Scan for the cell matching the given text and deliver its (X, Y) coordinate at center. 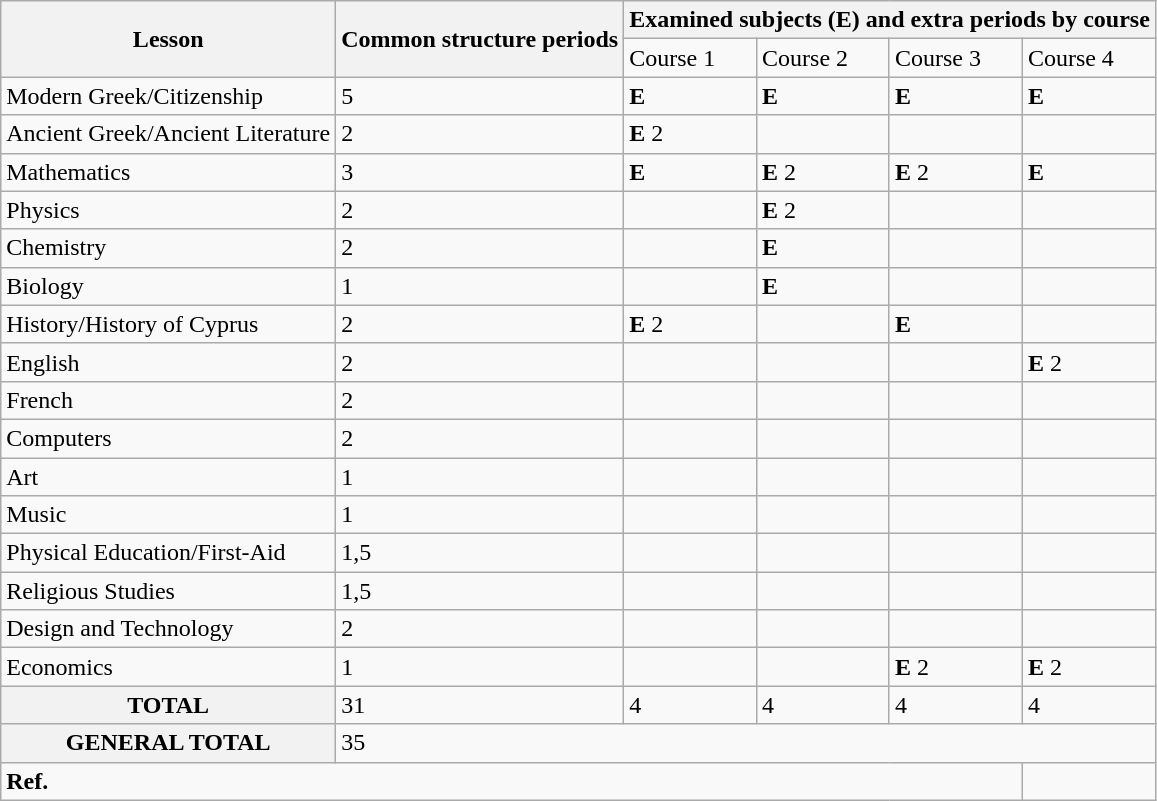
35 (746, 743)
French (168, 400)
Lesson (168, 39)
Computers (168, 438)
Physical Education/First-Aid (168, 553)
Course 4 (1088, 58)
Ref. (512, 781)
Course 2 (824, 58)
History/History of Cyprus (168, 324)
Design and Technology (168, 629)
Modern Greek/Citizenship (168, 96)
Biology (168, 286)
GENERAL TOTAL (168, 743)
Common structure periods (480, 39)
Chemistry (168, 248)
Course 3 (956, 58)
Physics (168, 210)
Art (168, 477)
English (168, 362)
Ancient Greek/Ancient Literature (168, 134)
31 (480, 705)
Mathematics (168, 172)
3 (480, 172)
Economics (168, 667)
5 (480, 96)
Religious Studies (168, 591)
Music (168, 515)
TOTAL (168, 705)
Course 1 (690, 58)
Examined subjects (E) and extra periods by course (890, 20)
